Output the (x, y) coordinate of the center of the cell containing the given text.  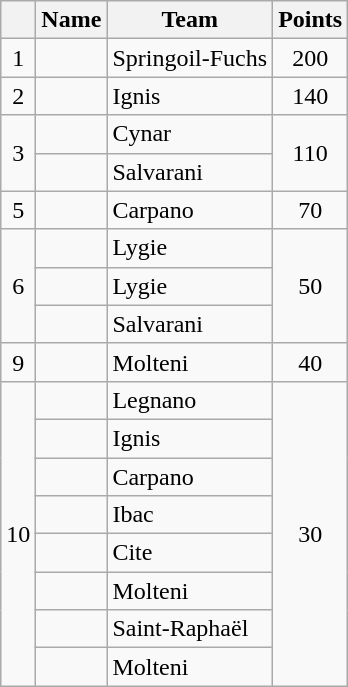
Team (190, 20)
Ibac (190, 515)
40 (310, 362)
Cite (190, 553)
Saint-Raphaël (190, 629)
110 (310, 153)
30 (310, 533)
50 (310, 286)
140 (310, 96)
Cynar (190, 134)
1 (18, 58)
9 (18, 362)
Legnano (190, 400)
5 (18, 210)
10 (18, 533)
2 (18, 96)
70 (310, 210)
Points (310, 20)
6 (18, 286)
3 (18, 153)
Name (72, 20)
200 (310, 58)
Springoil-Fuchs (190, 58)
